Extract the (X, Y) coordinate from the center of the cell holding the provided text.  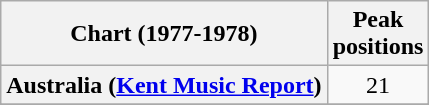
21 (378, 85)
Chart (1977-1978) (164, 34)
Peakpositions (378, 34)
Australia (Kent Music Report) (164, 85)
